Return (X, Y) of the center of cell containing provided text 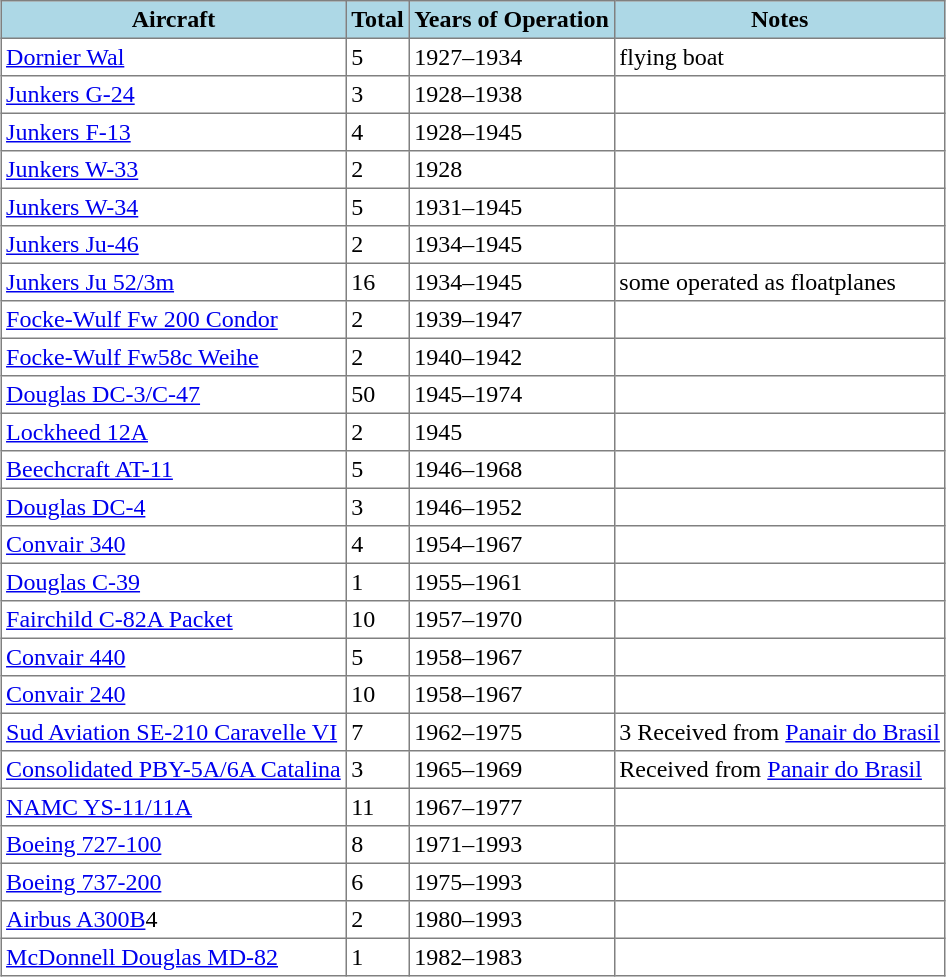
1955–1961 (512, 582)
1945–1974 (512, 395)
Junkers Ju 52/3m (174, 282)
1982–1983 (512, 957)
Junkers F-13 (174, 132)
7 (378, 732)
1954–1967 (512, 545)
Years of Operation (512, 20)
Boeing 737-200 (174, 882)
Junkers Ju-46 (174, 245)
11 (378, 807)
Airbus A300B4 (174, 920)
some operated as floatplanes (780, 282)
16 (378, 282)
1971–1993 (512, 845)
Notes (780, 20)
Douglas DC-3/C-47 (174, 395)
1957–1970 (512, 620)
Received from Panair do Brasil (780, 770)
1946–1968 (512, 470)
Aircraft (174, 20)
Junkers G-24 (174, 95)
Focke-Wulf Fw 200 Condor (174, 320)
1975–1993 (512, 882)
1939–1947 (512, 320)
1928–1945 (512, 132)
1965–1969 (512, 770)
1928–1938 (512, 95)
Convair 440 (174, 657)
Total (378, 20)
Convair 340 (174, 545)
1931–1945 (512, 207)
1946–1952 (512, 507)
3 Received from Panair do Brasil (780, 732)
Douglas C-39 (174, 582)
50 (378, 395)
Douglas DC-4 (174, 507)
flying boat (780, 57)
Beechcraft AT-11 (174, 470)
1945 (512, 432)
Fairchild C-82A Packet (174, 620)
NAMC YS-11/11A (174, 807)
Consolidated PBY-5A/6A Catalina (174, 770)
1927–1934 (512, 57)
Convair 240 (174, 695)
Junkers W-34 (174, 207)
Junkers W-33 (174, 170)
Sud Aviation SE-210 Caravelle VI (174, 732)
8 (378, 845)
6 (378, 882)
1962–1975 (512, 732)
Lockheed 12A (174, 432)
Dornier Wal (174, 57)
1928 (512, 170)
1940–1942 (512, 357)
Boeing 727-100 (174, 845)
1980–1993 (512, 920)
Focke-Wulf Fw58c Weihe (174, 357)
McDonnell Douglas MD-82 (174, 957)
1967–1977 (512, 807)
